Find where the given text appears and provide that cell's center as [x, y] coordinate. 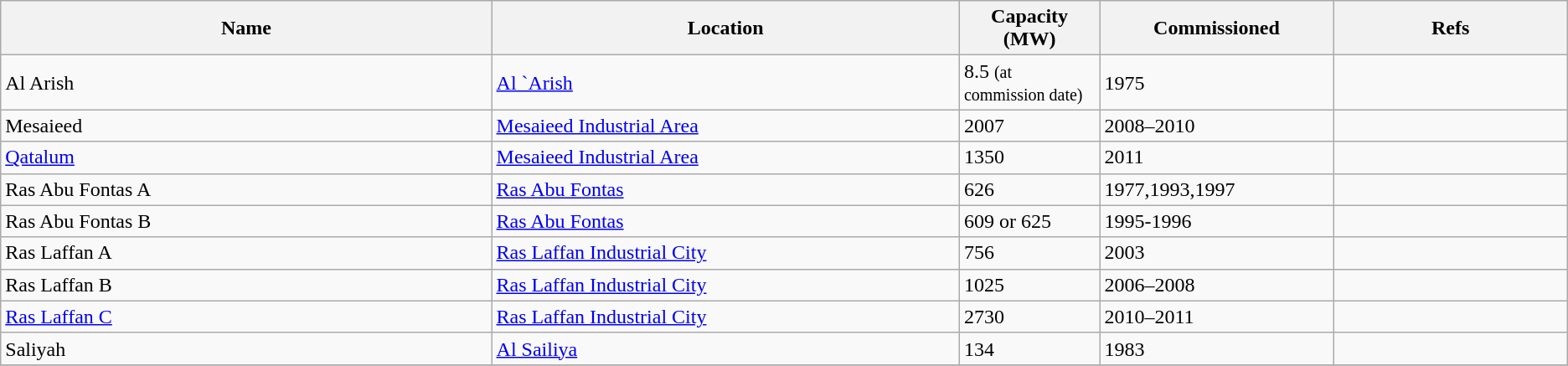
Capacity (MW) [1029, 28]
Al Sailiya [725, 348]
Ras Abu Fontas B [246, 221]
2003 [1216, 253]
1025 [1029, 285]
Qatalum [246, 157]
Saliyah [246, 348]
134 [1029, 348]
Refs [1451, 28]
Location [725, 28]
2011 [1216, 157]
Mesaieed [246, 126]
626 [1029, 189]
1983 [1216, 348]
2010–2011 [1216, 317]
2008–2010 [1216, 126]
Ras Laffan B [246, 285]
1350 [1029, 157]
1977,1993,1997 [1216, 189]
Ras Laffan A [246, 253]
Ras Abu Fontas A [246, 189]
756 [1029, 253]
609 or 625 [1029, 221]
8.5 (at commission date) [1029, 82]
Al `Arish [725, 82]
2730 [1029, 317]
Commissioned [1216, 28]
Ras Laffan C [246, 317]
2007 [1029, 126]
2006–2008 [1216, 285]
Al Arish [246, 82]
1975 [1216, 82]
1995-1996 [1216, 221]
Name [246, 28]
